Search for the cell housing the specified text and yield its (x, y) center coordinate. 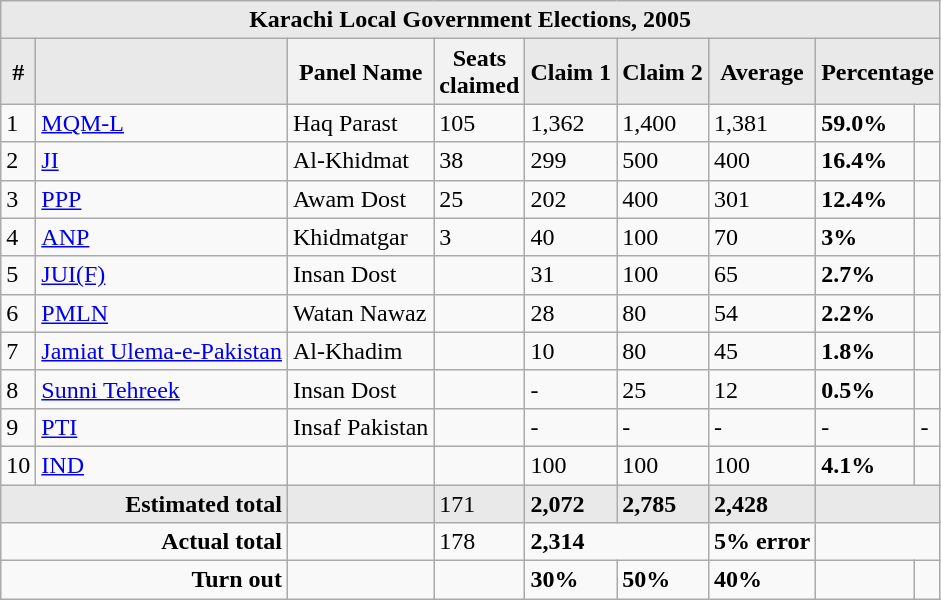
178 (480, 542)
40% (762, 580)
50% (663, 580)
MQM-L (162, 123)
PTI (162, 427)
JUI(F) (162, 275)
Insaf Pakistan (360, 427)
0.5% (866, 389)
65 (762, 275)
500 (663, 161)
Khidmatgar (360, 237)
5% error (762, 542)
Estimated total (144, 503)
Claim 2 (663, 72)
2,428 (762, 503)
2.2% (866, 313)
9 (18, 427)
PPP (162, 199)
5 (18, 275)
Percentage (878, 72)
Average (762, 72)
# (18, 72)
6 (18, 313)
28 (571, 313)
31 (571, 275)
Haq Parast (360, 123)
Panel Name (360, 72)
2,785 (663, 503)
30% (571, 580)
3% (866, 237)
16.4% (866, 161)
Jamiat Ulema-e-Pakistan (162, 351)
Actual total (144, 542)
Seatsclaimed (480, 72)
12 (762, 389)
Al-Khadim (360, 351)
Claim 1 (571, 72)
1,400 (663, 123)
1,362 (571, 123)
12.4% (866, 199)
1,381 (762, 123)
ANP (162, 237)
2.7% (866, 275)
38 (480, 161)
1.8% (866, 351)
Al-Khidmat (360, 161)
2,072 (571, 503)
PMLN (162, 313)
59.0% (866, 123)
54 (762, 313)
45 (762, 351)
202 (571, 199)
JI (162, 161)
Sunni Tehreek (162, 389)
Awam Dost (360, 199)
40 (571, 237)
301 (762, 199)
Karachi Local Government Elections, 2005 (470, 20)
IND (162, 465)
Watan Nawaz (360, 313)
4 (18, 237)
171 (480, 503)
8 (18, 389)
2,314 (616, 542)
1 (18, 123)
70 (762, 237)
4.1% (866, 465)
105 (480, 123)
7 (18, 351)
Turn out (144, 580)
299 (571, 161)
2 (18, 161)
